Return the [x, y] coordinate for the center point of the cell that contains the specified text.  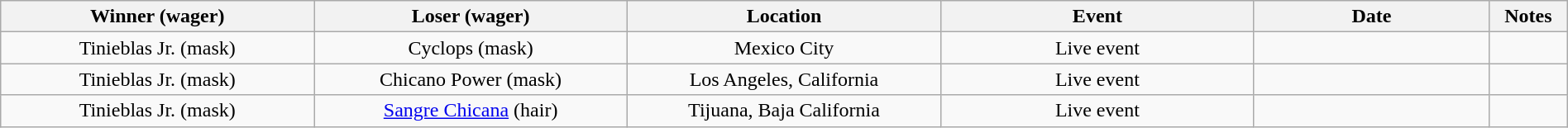
Mexico City [784, 48]
Event [1097, 17]
Notes [1528, 17]
Cyclops (mask) [471, 48]
Winner (wager) [157, 17]
Los Angeles, California [784, 79]
Tijuana, Baja California [784, 111]
Date [1371, 17]
Sangre Chicana (hair) [471, 111]
Chicano Power (mask) [471, 79]
Loser (wager) [471, 17]
Location [784, 17]
